Pinpoint the cell where the given text exists, returning its [x, y] midpoint coordinate. 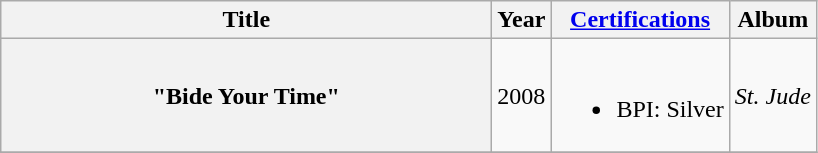
Year [522, 20]
BPI: Silver [640, 96]
2008 [522, 96]
St. Jude [772, 96]
Certifications [640, 20]
"Bide Your Time" [246, 96]
Album [772, 20]
Title [246, 20]
